For the text-containing cell, return its midpoint in (X, Y) coordinate format. 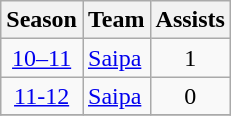
Team (116, 20)
1 (190, 58)
0 (190, 96)
Season (42, 20)
10–11 (42, 58)
Assists (190, 20)
11-12 (42, 96)
